Provide the [X, Y] coordinate of the cell's center where the given text is located.  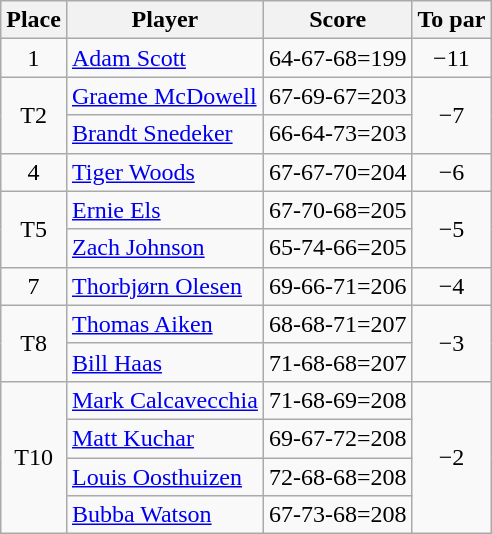
4 [34, 172]
T2 [34, 115]
T10 [34, 457]
Player [164, 20]
Louis Oosthuizen [164, 477]
65-74-66=205 [338, 248]
69-66-71=206 [338, 286]
Mark Calcavecchia [164, 400]
−11 [452, 58]
−3 [452, 343]
67-69-67=203 [338, 96]
Adam Scott [164, 58]
72-68-68=208 [338, 477]
Place [34, 20]
Brandt Snedeker [164, 134]
64-67-68=199 [338, 58]
67-67-70=204 [338, 172]
7 [34, 286]
Bubba Watson [164, 515]
71-68-69=208 [338, 400]
To par [452, 20]
Thomas Aiken [164, 324]
67-73-68=208 [338, 515]
T5 [34, 229]
Matt Kuchar [164, 438]
Zach Johnson [164, 248]
−5 [452, 229]
71-68-68=207 [338, 362]
−4 [452, 286]
69-67-72=208 [338, 438]
Tiger Woods [164, 172]
66-64-73=203 [338, 134]
−2 [452, 457]
1 [34, 58]
Ernie Els [164, 210]
T8 [34, 343]
Thorbjørn Olesen [164, 286]
−6 [452, 172]
Graeme McDowell [164, 96]
Bill Haas [164, 362]
67-70-68=205 [338, 210]
−7 [452, 115]
68-68-71=207 [338, 324]
Score [338, 20]
